Detect which cell encompasses the target text, then output its [X, Y] center coordinate. 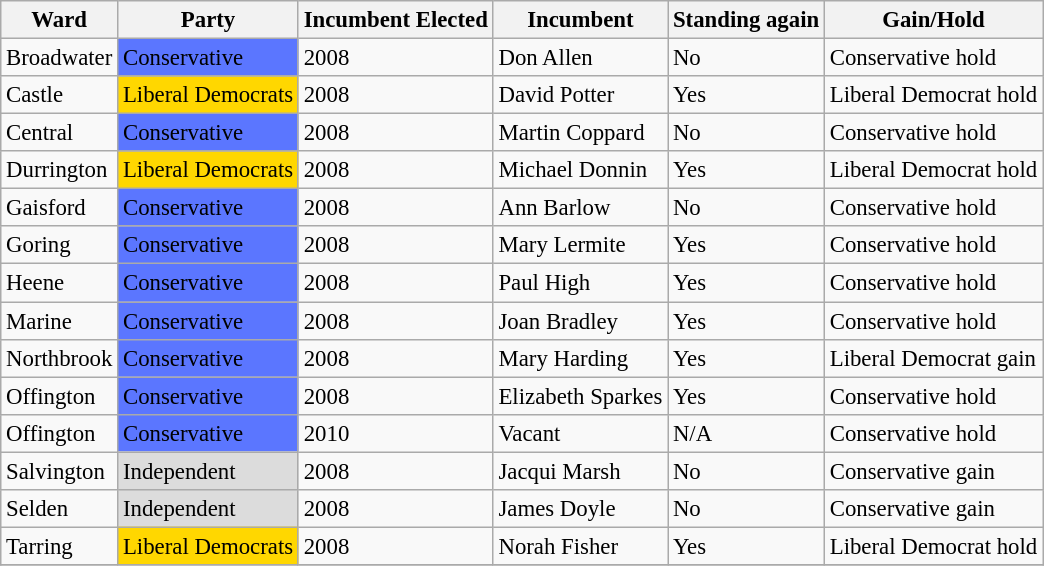
Vacant [580, 433]
Elizabeth Sparkes [580, 396]
Jacqui Marsh [580, 471]
Mary Lermite [580, 245]
Michael Donnin [580, 170]
Joan Bradley [580, 321]
Party [208, 20]
Goring [60, 245]
Incumbent [580, 20]
Central [60, 133]
Selden [60, 509]
Marine [60, 321]
Paul High [580, 283]
Gain/Hold [933, 20]
2010 [396, 433]
Don Allen [580, 58]
Tarring [60, 546]
Heene [60, 283]
Incumbent Elected [396, 20]
Durrington [60, 170]
Gaisford [60, 208]
Salvington [60, 471]
Norah Fisher [580, 546]
Broadwater [60, 58]
Standing again [746, 20]
Ann Barlow [580, 208]
James Doyle [580, 509]
N/A [746, 433]
Liberal Democrat gain [933, 358]
Castle [60, 95]
Northbrook [60, 358]
Martin Coppard [580, 133]
Ward [60, 20]
David Potter [580, 95]
Mary Harding [580, 358]
